Detect which cell encompasses the target text, then output its (x, y) center coordinate. 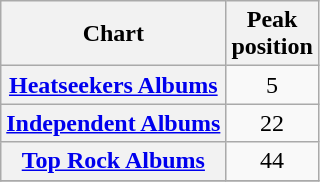
44 (272, 161)
Peakposition (272, 34)
Chart (114, 34)
22 (272, 123)
Top Rock Albums (114, 161)
Heatseekers Albums (114, 85)
5 (272, 85)
Independent Albums (114, 123)
